From the cell containing the given text, extract its center point as (x, y) coordinate. 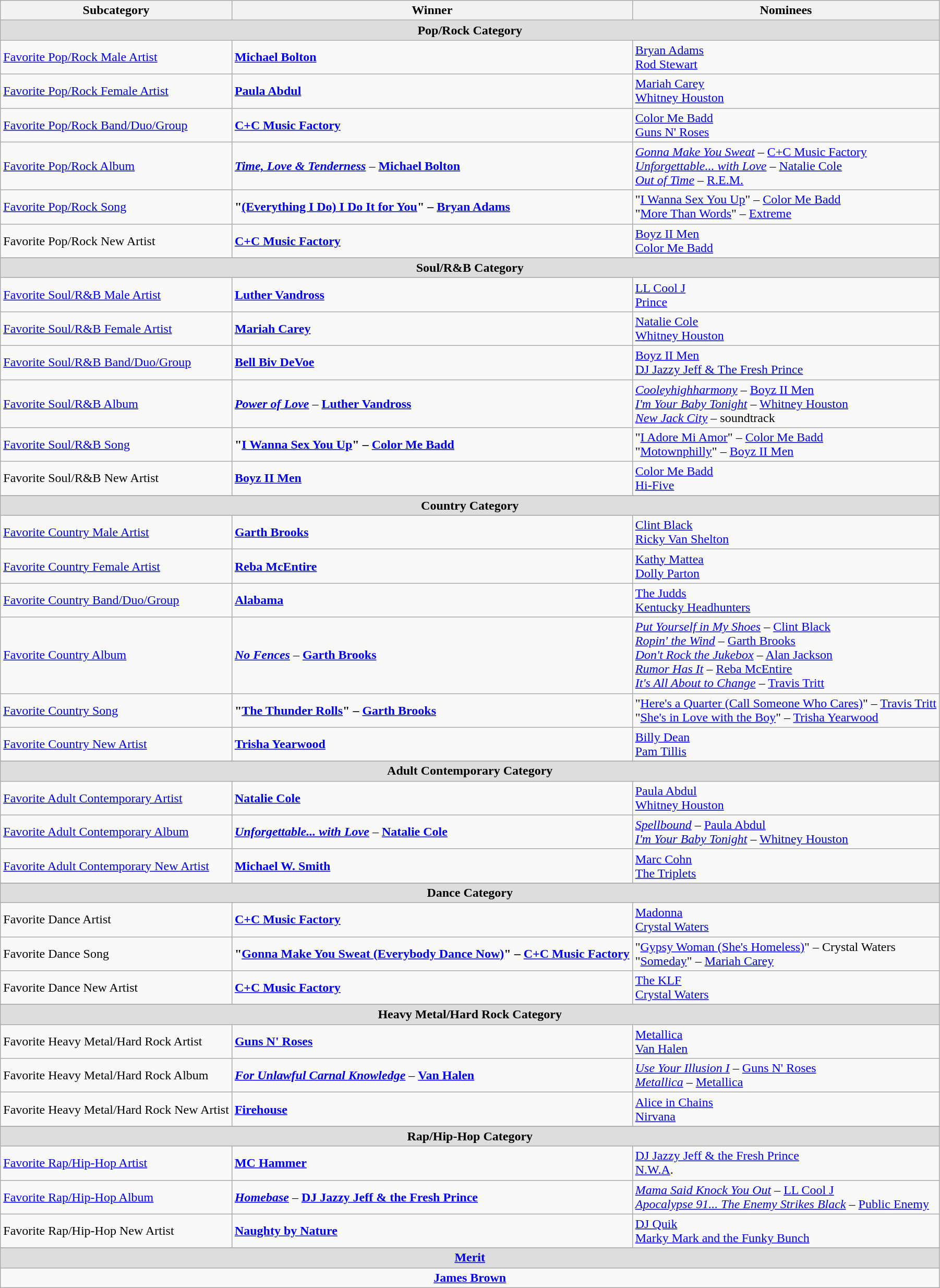
Favorite Country New Artist (116, 744)
DJ Quik Marky Mark and the Funky Bunch (786, 1231)
Michael W. Smith (432, 866)
Country Category (470, 505)
Favorite Country Band/Duo/Group (116, 600)
Favorite Dance Song (116, 954)
Color Me Badd Guns N' Roses (786, 125)
Gonna Make You Sweat – C+C Music Factory Unforgettable... with Love – Natalie Cole Out of Time – R.E.M. (786, 166)
The KLF Crystal Waters (786, 988)
Metallica Van Halen (786, 1041)
Alabama (432, 600)
Favorite Pop/Rock Male Artist (116, 57)
Favorite Soul/R&B New Artist (116, 479)
"Gypsy Woman (She's Homeless)" – Crystal Waters "Someday" – Mariah Carey (786, 954)
No Fences – Garth Brooks (432, 655)
The Judds Kentucky Headhunters (786, 600)
Power of Love – Luther Vandross (432, 404)
Favorite Pop/Rock Song (116, 207)
LL Cool J Prince (786, 294)
Adult Contemporary Category (470, 771)
Favorite Rap/Hip-Hop New Artist (116, 1231)
Marc Cohn The Triplets (786, 866)
"I Wanna Sex You Up" – Color Me Badd (432, 444)
Favorite Soul/R&B Album (116, 404)
Soul/R&B Category (470, 268)
Paula Abdul (432, 91)
James Brown (470, 1278)
Favorite Rap/Hip-Hop Album (116, 1197)
"Here's a Quarter (Call Someone Who Cares)" – Travis Tritt "She's in Love with the Boy" – Trisha Yearwood (786, 711)
Michael Bolton (432, 57)
Dance Category (470, 893)
Garth Brooks (432, 532)
Natalie Cole (432, 798)
Kathy Mattea Dolly Parton (786, 567)
Favorite Heavy Metal/Hard Rock Artist (116, 1041)
Bryan Adams Rod Stewart (786, 57)
Guns N' Roses (432, 1041)
Favorite Soul/R&B Song (116, 444)
Reba McEntire (432, 567)
Favorite Dance Artist (116, 919)
Unforgettable... with Love – Natalie Cole (432, 832)
Mama Said Knock You Out – LL Cool J Apocalypse 91... The Enemy Strikes Black – Public Enemy (786, 1197)
Favorite Country Album (116, 655)
Favorite Pop/Rock Band/Duo/Group (116, 125)
Firehouse (432, 1109)
Favorite Rap/Hip-Hop Artist (116, 1163)
Boyz II Men DJ Jazzy Jeff & The Fresh Prince (786, 362)
Favorite Country Female Artist (116, 567)
Time, Love & Tenderness – Michael Bolton (432, 166)
DJ Jazzy Jeff & the Fresh Prince N.W.A. (786, 1163)
Subcategory (116, 10)
Mariah Carey (432, 329)
Favorite Country Song (116, 711)
MC Hammer (432, 1163)
"(Everything I Do) I Do It for You" – Bryan Adams (432, 207)
For Unlawful Carnal Knowledge – Van Halen (432, 1076)
Clint Black Ricky Van Shelton (786, 532)
Naughty by Nature (432, 1231)
Favorite Country Male Artist (116, 532)
Favorite Dance New Artist (116, 988)
Favorite Heavy Metal/Hard Rock New Artist (116, 1109)
Spellbound – Paula Abdul I'm Your Baby Tonight – Whitney Houston (786, 832)
Color Me Badd Hi-Five (786, 479)
Paula Abdul Whitney Houston (786, 798)
Merit (470, 1258)
Cooleyhighharmony – Boyz II Men I'm Your Baby Tonight – Whitney Houston New Jack City – soundtrack (786, 404)
Heavy Metal/Hard Rock Category (470, 1015)
Favorite Heavy Metal/Hard Rock Album (116, 1076)
Homebase – DJ Jazzy Jeff & the Fresh Prince (432, 1197)
Madonna Crystal Waters (786, 919)
Natalie Cole Whitney Houston (786, 329)
Favorite Adult Contemporary New Artist (116, 866)
Boyz II Men (432, 479)
"I Adore Mi Amor" – Color Me Badd "Motownphilly" – Boyz II Men (786, 444)
Favorite Soul/R&B Female Artist (116, 329)
Favorite Pop/Rock Female Artist (116, 91)
Favorite Soul/R&B Male Artist (116, 294)
Boyz II Men Color Me Badd (786, 241)
Winner (432, 10)
Favorite Pop/Rock Album (116, 166)
Pop/Rock Category (470, 30)
Favorite Soul/R&B Band/Duo/Group (116, 362)
Luther Vandross (432, 294)
Billy Dean Pam Tillis (786, 744)
Favorite Pop/Rock New Artist (116, 241)
Favorite Adult Contemporary Artist (116, 798)
Trisha Yearwood (432, 744)
"I Wanna Sex You Up" – Color Me Badd "More Than Words" – Extreme (786, 207)
Favorite Adult Contemporary Album (116, 832)
Bell Biv DeVoe (432, 362)
Mariah Carey Whitney Houston (786, 91)
Rap/Hip-Hop Category (470, 1136)
Alice in Chains Nirvana (786, 1109)
"The Thunder Rolls" – Garth Brooks (432, 711)
Nominees (786, 10)
Use Your Illusion I – Guns N' Roses Metallica – Metallica (786, 1076)
"Gonna Make You Sweat (Everybody Dance Now)" – C+C Music Factory (432, 954)
